Return the (x, y) coordinate for the center point of the cell that contains the specified text.  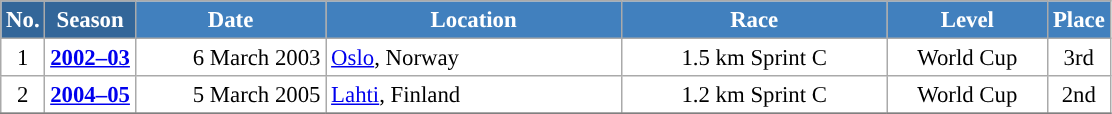
2nd (1079, 95)
5 March 2005 (230, 95)
Lahti, Finland (474, 95)
Location (474, 20)
1.5 km Sprint C (754, 58)
3rd (1079, 58)
1.2 km Sprint C (754, 95)
2002–03 (90, 58)
Date (230, 20)
Oslo, Norway (474, 58)
6 March 2003 (230, 58)
Place (1079, 20)
2 (23, 95)
Season (90, 20)
No. (23, 20)
Level (968, 20)
1 (23, 58)
Race (754, 20)
2004–05 (90, 95)
